Output the [x, y] coordinate of the center of the cell containing the given text.  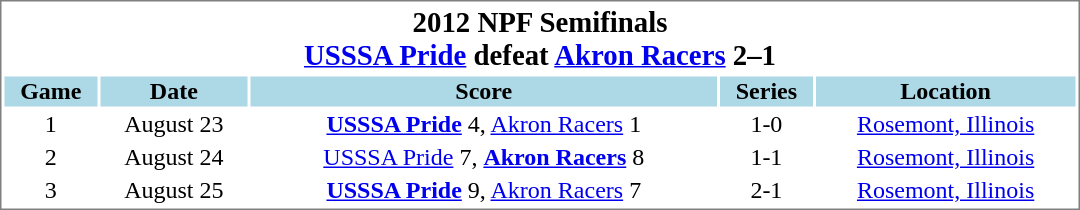
August 25 [174, 191]
Location [946, 91]
3 [50, 191]
Series [766, 91]
Score [484, 91]
USSSA Pride 4, Akron Racers 1 [484, 125]
USSSA Pride 7, Akron Racers 8 [484, 157]
1-1 [766, 157]
1-0 [766, 125]
August 23 [174, 125]
2012 NPF SemifinalsUSSSA Pride defeat Akron Racers 2–1 [540, 38]
USSSA Pride 9, Akron Racers 7 [484, 191]
August 24 [174, 157]
2 [50, 157]
Date [174, 91]
Game [50, 91]
1 [50, 125]
2-1 [766, 191]
